Return the [X, Y] coordinate for the center point of the cell that contains the specified text.  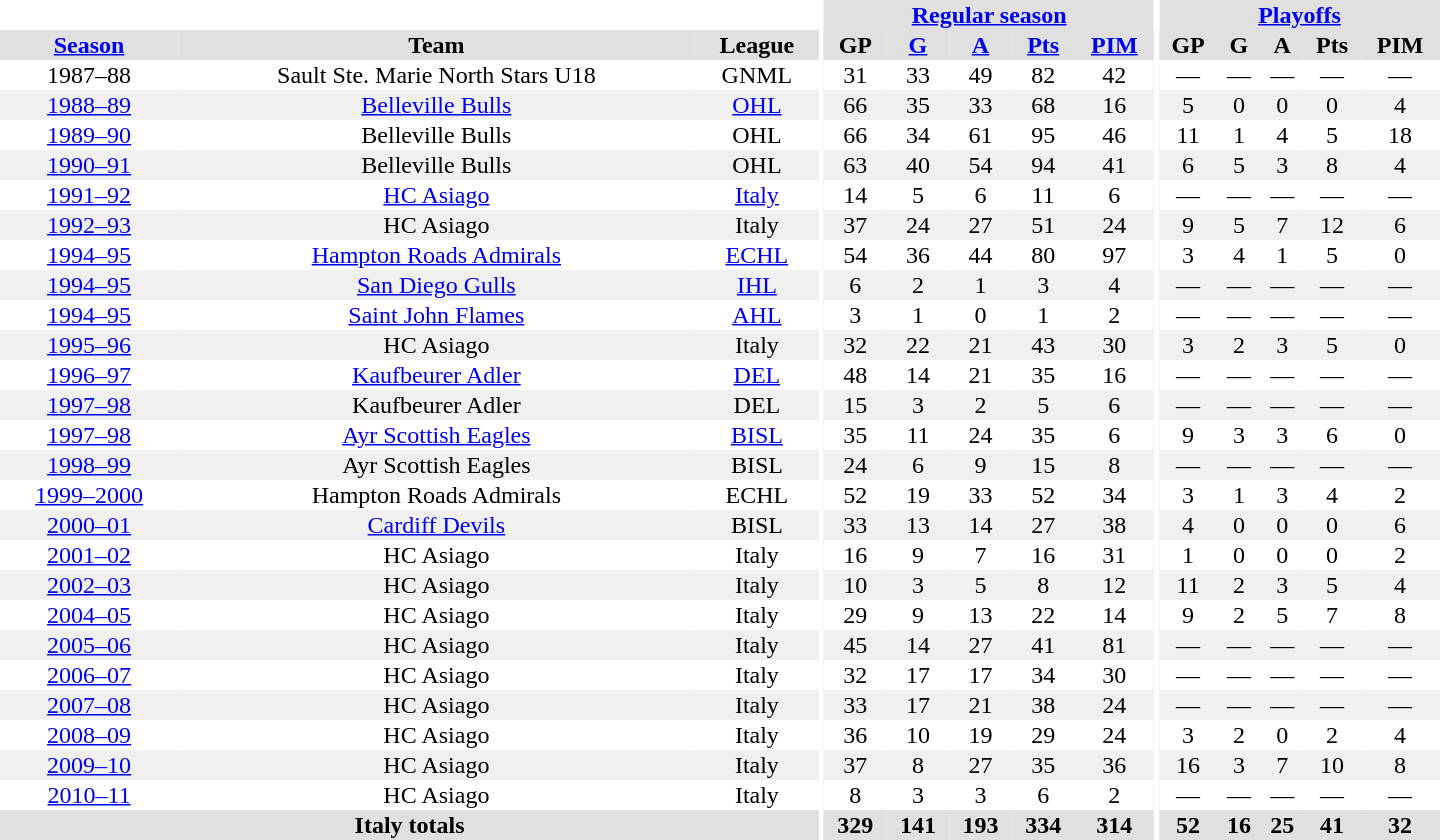
2005–06 [89, 645]
49 [980, 75]
Team [436, 45]
2009–10 [89, 765]
1996–97 [89, 375]
329 [856, 825]
1995–96 [89, 345]
314 [1114, 825]
61 [980, 135]
97 [1114, 255]
San Diego Gulls [436, 285]
63 [856, 165]
45 [856, 645]
141 [918, 825]
2004–05 [89, 615]
80 [1044, 255]
Italy totals [410, 825]
2008–09 [89, 735]
Season [89, 45]
Sault Ste. Marie North Stars U18 [436, 75]
40 [918, 165]
42 [1114, 75]
193 [980, 825]
IHL [758, 285]
82 [1044, 75]
Cardiff Devils [436, 525]
25 [1282, 825]
2001–02 [89, 555]
1991–92 [89, 195]
AHL [758, 315]
46 [1114, 135]
43 [1044, 345]
2002–03 [89, 585]
95 [1044, 135]
334 [1044, 825]
1989–90 [89, 135]
Playoffs [1300, 15]
1992–93 [89, 225]
68 [1044, 105]
GNML [758, 75]
81 [1114, 645]
1987–88 [89, 75]
44 [980, 255]
18 [1400, 135]
1999–2000 [89, 495]
1998–99 [89, 465]
Regular season [989, 15]
1988–89 [89, 105]
48 [856, 375]
2006–07 [89, 675]
2010–11 [89, 795]
1990–91 [89, 165]
Saint John Flames [436, 315]
2000–01 [89, 525]
51 [1044, 225]
2007–08 [89, 705]
League [758, 45]
94 [1044, 165]
